Find where the given text appears and provide that cell's center as (x, y) coordinate. 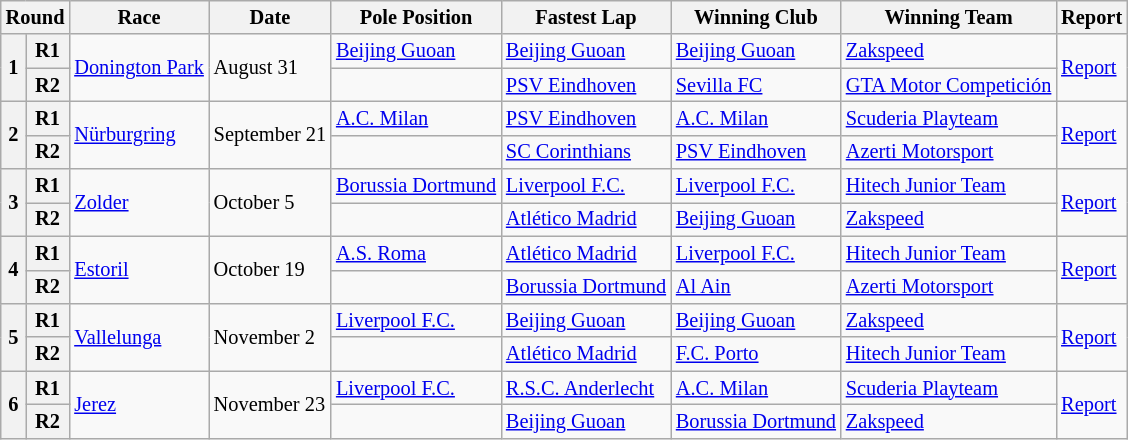
Donington Park (138, 68)
September 21 (270, 134)
F.C. Porto (756, 354)
Sevilla FC (756, 85)
November 2 (270, 336)
Nürburgring (138, 134)
GTA Motor Competición (948, 85)
Race (138, 17)
Fastest Lap (586, 17)
November 23 (270, 404)
6 (14, 404)
October 19 (270, 270)
Winning Team (948, 17)
A.S. Roma (416, 253)
Round (36, 17)
Winning Club (756, 17)
2 (14, 134)
SC Corinthians (586, 152)
Estoril (138, 270)
5 (14, 336)
1 (14, 68)
August 31 (270, 68)
Jerez (138, 404)
Vallelunga (138, 336)
Date (270, 17)
October 5 (270, 202)
R.S.C. Anderlecht (586, 388)
Zolder (138, 202)
3 (14, 202)
4 (14, 270)
Al Ain (756, 287)
Pole Position (416, 17)
